Scan for the cell matching the given text and deliver its [x, y] coordinate at center. 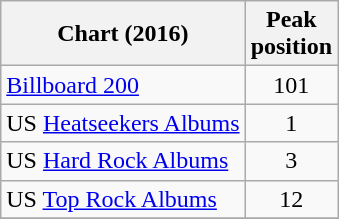
US Hard Rock Albums [123, 161]
3 [291, 161]
1 [291, 123]
Chart (2016) [123, 34]
12 [291, 199]
US Top Rock Albums [123, 199]
Billboard 200 [123, 85]
101 [291, 85]
Peakposition [291, 34]
US Heatseekers Albums [123, 123]
